Provide the [x, y] coordinate of the cell's center where the given text is located.  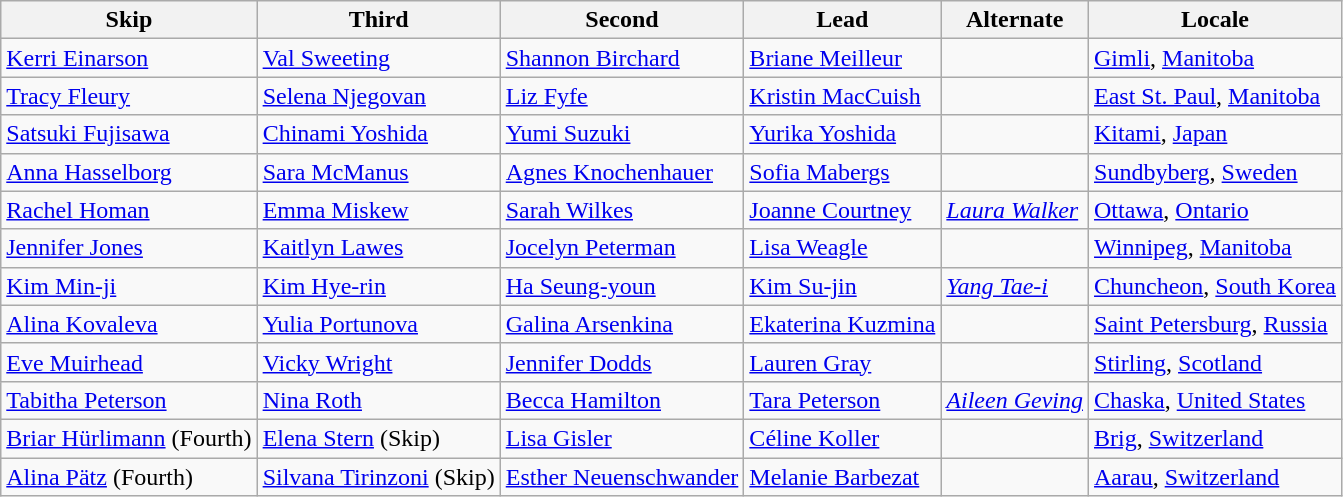
Eve Muirhead [129, 362]
Saint Petersburg, Russia [1216, 324]
Esther Neuenschwander [622, 477]
Céline Koller [842, 438]
Satsuki Fujisawa [129, 134]
Jennifer Dodds [622, 362]
Sarah Wilkes [622, 210]
Yumi Suzuki [622, 134]
Gimli, Manitoba [1216, 58]
Yurika Yoshida [842, 134]
Briar Hürlimann (Fourth) [129, 438]
Galina Arsenkina [622, 324]
Shannon Birchard [622, 58]
Emma Miskew [378, 210]
Alina Kovaleva [129, 324]
Jennifer Jones [129, 248]
Sundbyberg, Sweden [1216, 172]
Second [622, 20]
Skip [129, 20]
Yang Tae-i [1015, 286]
Kerri Einarson [129, 58]
Kitami, Japan [1216, 134]
Alternate [1015, 20]
Third [378, 20]
Lisa Gisler [622, 438]
Chinami Yoshida [378, 134]
East St. Paul, Manitoba [1216, 96]
Nina Roth [378, 400]
Melanie Barbezat [842, 477]
Selena Njegovan [378, 96]
Aileen Geving [1015, 400]
Tara Peterson [842, 400]
Winnipeg, Manitoba [1216, 248]
Ekaterina Kuzmina [842, 324]
Joanne Courtney [842, 210]
Lauren Gray [842, 362]
Locale [1216, 20]
Kim Hye-rin [378, 286]
Alina Pätz (Fourth) [129, 477]
Kristin MacCuish [842, 96]
Kim Min-ji [129, 286]
Yulia Portunova [378, 324]
Elena Stern (Skip) [378, 438]
Tracy Fleury [129, 96]
Silvana Tirinzoni (Skip) [378, 477]
Chaska, United States [1216, 400]
Briane Meilleur [842, 58]
Becca Hamilton [622, 400]
Brig, Switzerland [1216, 438]
Tabitha Peterson [129, 400]
Laura Walker [1015, 210]
Ha Seung-youn [622, 286]
Aarau, Switzerland [1216, 477]
Agnes Knochenhauer [622, 172]
Jocelyn Peterman [622, 248]
Lisa Weagle [842, 248]
Ottawa, Ontario [1216, 210]
Lead [842, 20]
Kim Su-jin [842, 286]
Anna Hasselborg [129, 172]
Sara McManus [378, 172]
Vicky Wright [378, 362]
Kaitlyn Lawes [378, 248]
Liz Fyfe [622, 96]
Chuncheon, South Korea [1216, 286]
Val Sweeting [378, 58]
Rachel Homan [129, 210]
Stirling, Scotland [1216, 362]
Sofia Mabergs [842, 172]
